For the text-containing cell, return its midpoint in (X, Y) coordinate format. 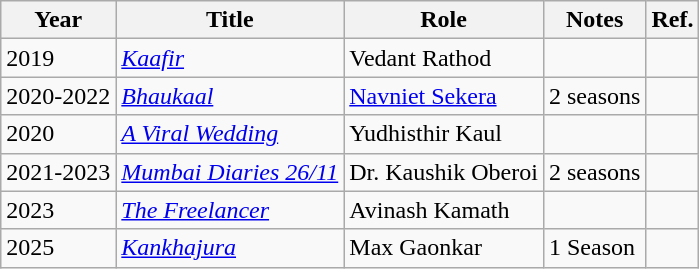
Vedant Rathod (444, 58)
Role (444, 20)
2020-2022 (58, 96)
2019 (58, 58)
2023 (58, 210)
Dr. Kaushik Oberoi (444, 172)
2021-2023 (58, 172)
Navniet Sekera (444, 96)
1 Season (594, 248)
Kankhajura (230, 248)
A Viral Wedding (230, 134)
Yudhisthir Kaul (444, 134)
Ref. (672, 20)
Bhaukaal (230, 96)
Kaafir (230, 58)
Avinash Kamath (444, 210)
Title (230, 20)
2020 (58, 134)
Year (58, 20)
Mumbai Diaries 26/11 (230, 172)
Max Gaonkar (444, 248)
2025 (58, 248)
Notes (594, 20)
The Freelancer (230, 210)
